For the text-containing cell, return its midpoint in [x, y] coordinate format. 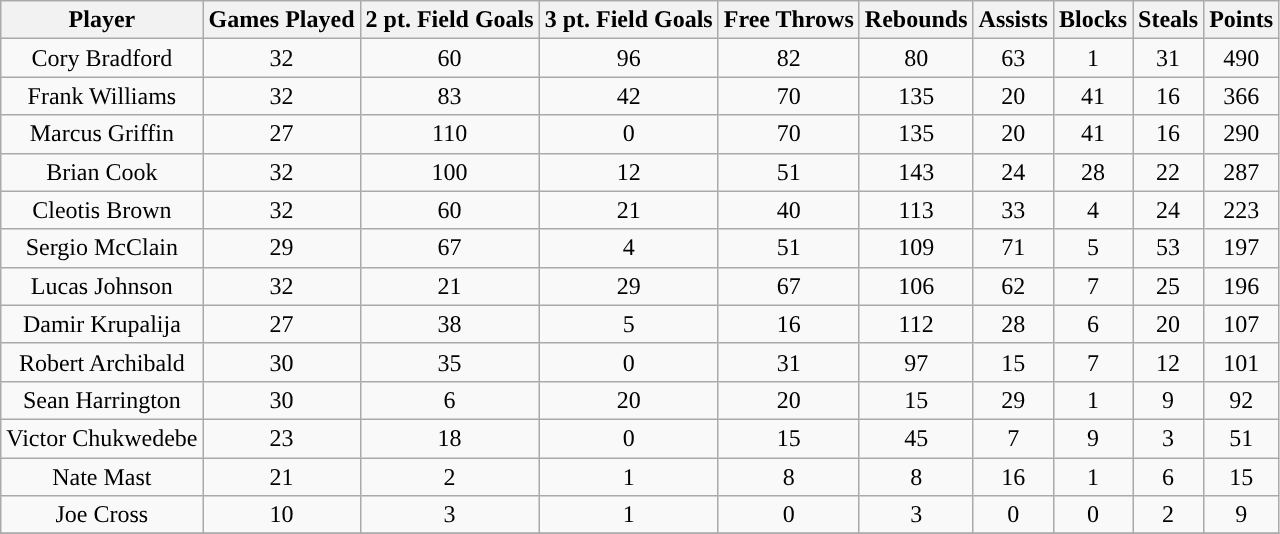
83 [450, 96]
53 [1168, 248]
33 [1013, 210]
366 [1242, 96]
Lucas Johnson [102, 286]
Frank Williams [102, 96]
40 [788, 210]
Rebounds [916, 20]
287 [1242, 172]
Brian Cook [102, 172]
Robert Archibald [102, 362]
Marcus Griffin [102, 134]
10 [282, 515]
Player [102, 20]
42 [628, 96]
Steals [1168, 20]
97 [916, 362]
Cleotis Brown [102, 210]
92 [1242, 400]
3 pt. Field Goals [628, 20]
38 [450, 324]
Sean Harrington [102, 400]
107 [1242, 324]
Blocks [1092, 20]
Cory Bradford [102, 58]
35 [450, 362]
Joe Cross [102, 515]
Sergio McClain [102, 248]
110 [450, 134]
62 [1013, 286]
Victor Chukwedebe [102, 438]
Nate Mast [102, 477]
143 [916, 172]
100 [450, 172]
22 [1168, 172]
71 [1013, 248]
109 [916, 248]
101 [1242, 362]
197 [1242, 248]
490 [1242, 58]
Assists [1013, 20]
Damir Krupalija [102, 324]
223 [1242, 210]
63 [1013, 58]
290 [1242, 134]
80 [916, 58]
2 pt. Field Goals [450, 20]
45 [916, 438]
196 [1242, 286]
Free Throws [788, 20]
Games Played [282, 20]
25 [1168, 286]
113 [916, 210]
82 [788, 58]
23 [282, 438]
18 [450, 438]
112 [916, 324]
96 [628, 58]
106 [916, 286]
Points [1242, 20]
